Scan for the cell matching the given text and deliver its [x, y] coordinate at center. 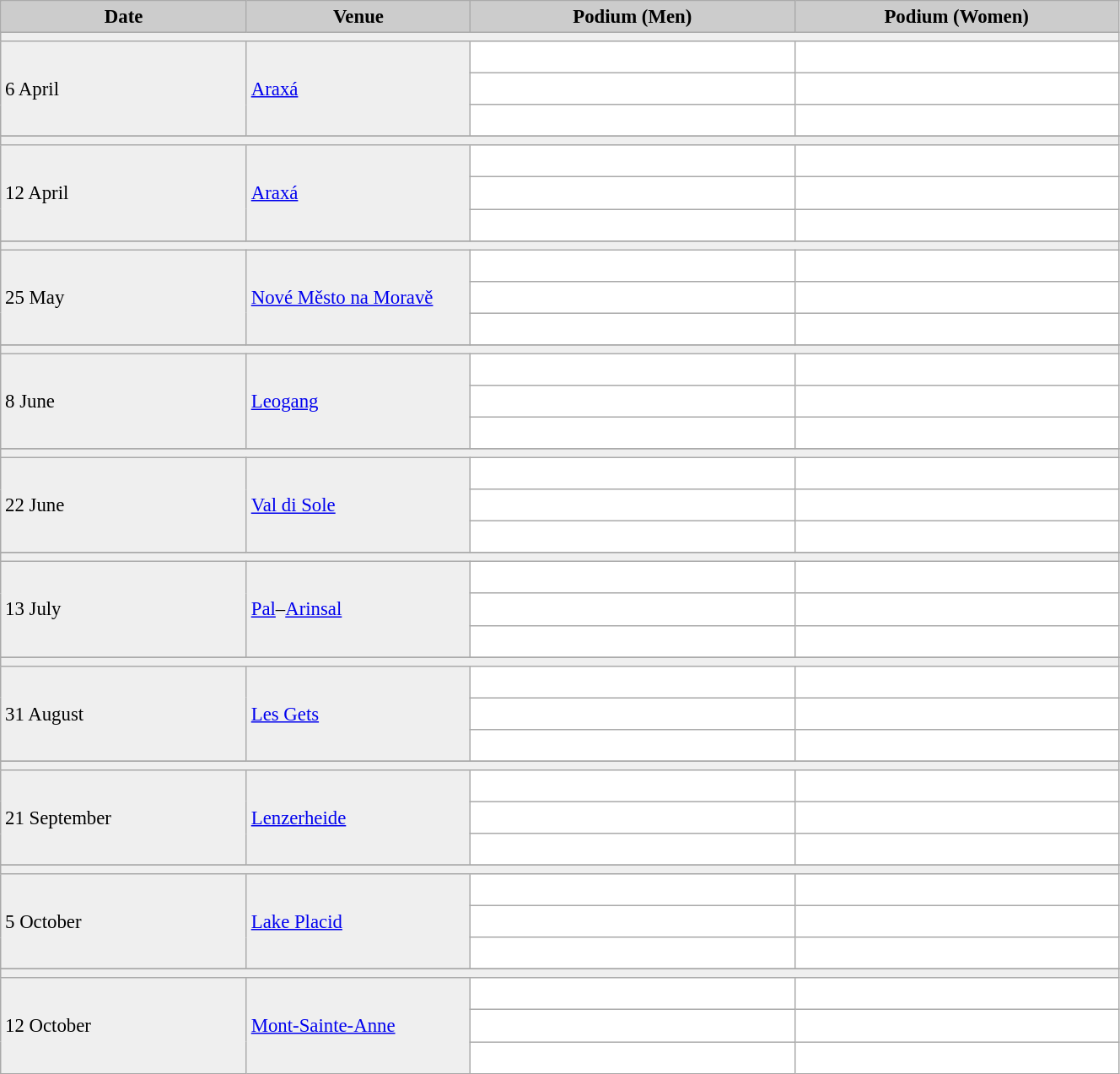
Podium (Men) [633, 17]
8 June [124, 402]
25 May [124, 297]
21 September [124, 818]
Leogang [358, 402]
12 April [124, 192]
Pal–Arinsal [358, 609]
Podium (Women) [956, 17]
22 June [124, 506]
Mont-Sainte-Anne [358, 1026]
Les Gets [358, 714]
Nové Město na Moravě [358, 297]
6 April [124, 89]
31 August [124, 714]
Lake Placid [358, 921]
12 October [124, 1026]
13 July [124, 609]
Lenzerheide [358, 818]
Val di Sole [358, 506]
5 October [124, 921]
Date [124, 17]
Venue [358, 17]
